Return the [X, Y] coordinate for the center point of the cell that contains the specified text.  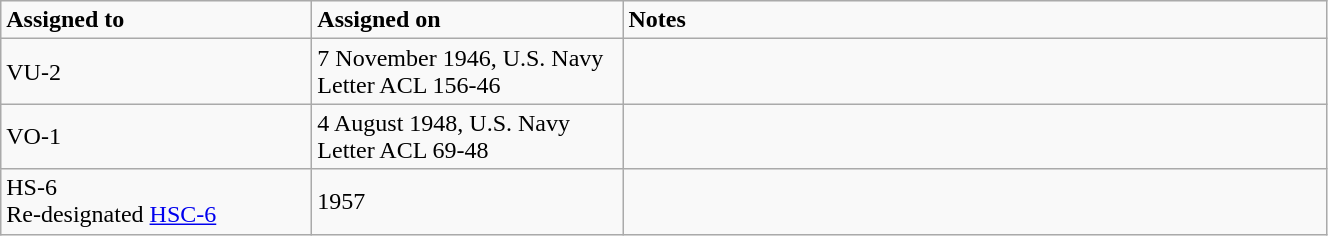
7 November 1946, U.S. Navy Letter ACL 156-46 [468, 72]
Notes [975, 20]
VO-1 [156, 136]
4 August 1948, U.S. Navy Letter ACL 69-48 [468, 136]
VU-2 [156, 72]
HS-6Re-designated HSC-6 [156, 202]
Assigned on [468, 20]
1957 [468, 202]
Assigned to [156, 20]
